Capture the cell that displays the provided text and extract its (x, y) central coordinate. 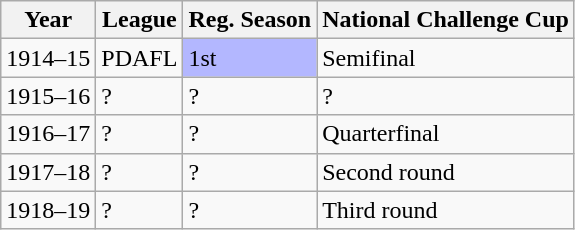
1917–18 (48, 172)
Third round (446, 210)
1915–16 (48, 96)
Semifinal (446, 58)
PDAFL (140, 58)
1914–15 (48, 58)
Year (48, 20)
1916–17 (48, 134)
1st (250, 58)
Reg. Season (250, 20)
Quarterfinal (446, 134)
League (140, 20)
National Challenge Cup (446, 20)
1918–19 (48, 210)
Second round (446, 172)
